Return (X, Y) of the center of cell containing provided text 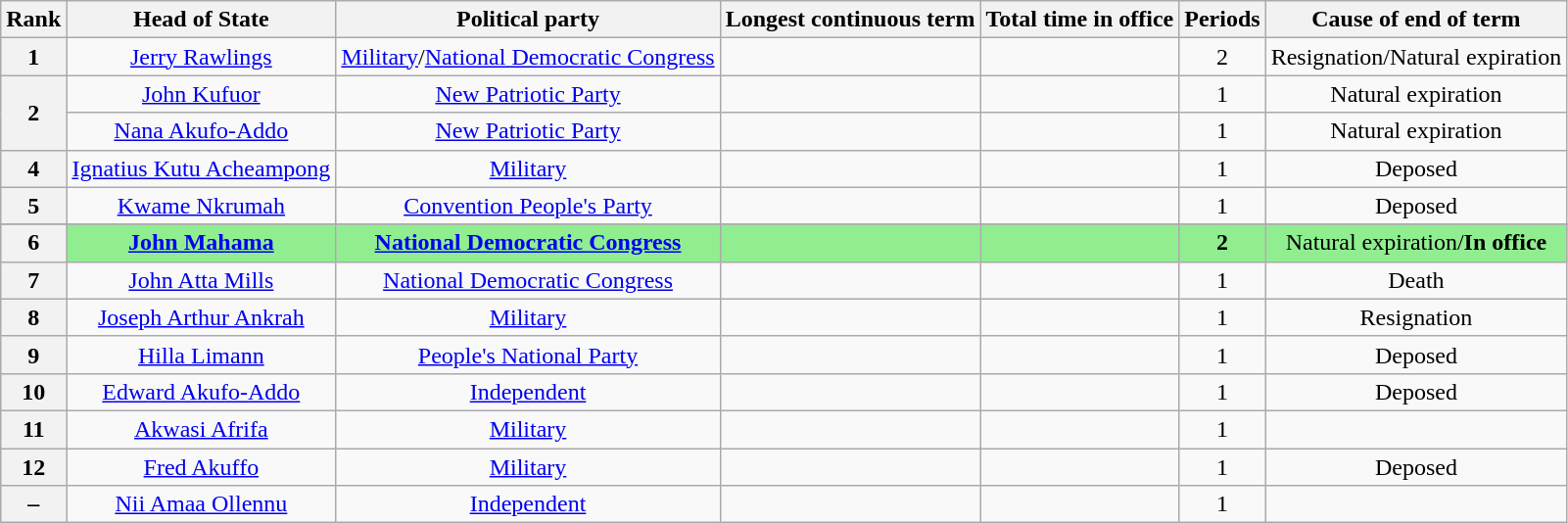
6 (33, 243)
Periods (1222, 20)
John Kufuor (202, 94)
7 (33, 280)
Military/National Democratic Congress (528, 57)
Jerry Rawlings (202, 57)
People's National Party (528, 355)
Kwame Nkrumah (202, 206)
Total time in office (1079, 20)
John Mahama (202, 243)
– (33, 504)
11 (33, 429)
Cause of end of term (1416, 20)
Rank (33, 20)
12 (33, 467)
Fred Akuffo (202, 467)
10 (33, 392)
4 (33, 168)
John Atta Mills (202, 280)
Longest continuous term (850, 20)
Political party (528, 20)
Resignation/Natural expiration (1416, 57)
Edward Akufo-Addo (202, 392)
Death (1416, 280)
Head of State (202, 20)
Nana Akufo-Addo (202, 131)
Resignation (1416, 317)
5 (33, 206)
Ignatius Kutu Acheampong (202, 168)
Nii Amaa Ollennu (202, 504)
Hilla Limann (202, 355)
Natural expiration/In office (1416, 243)
8 (33, 317)
Akwasi Afrifa (202, 429)
Joseph Arthur Ankrah (202, 317)
9 (33, 355)
Convention People's Party (528, 206)
